Return [x, y] of the center of cell containing provided text 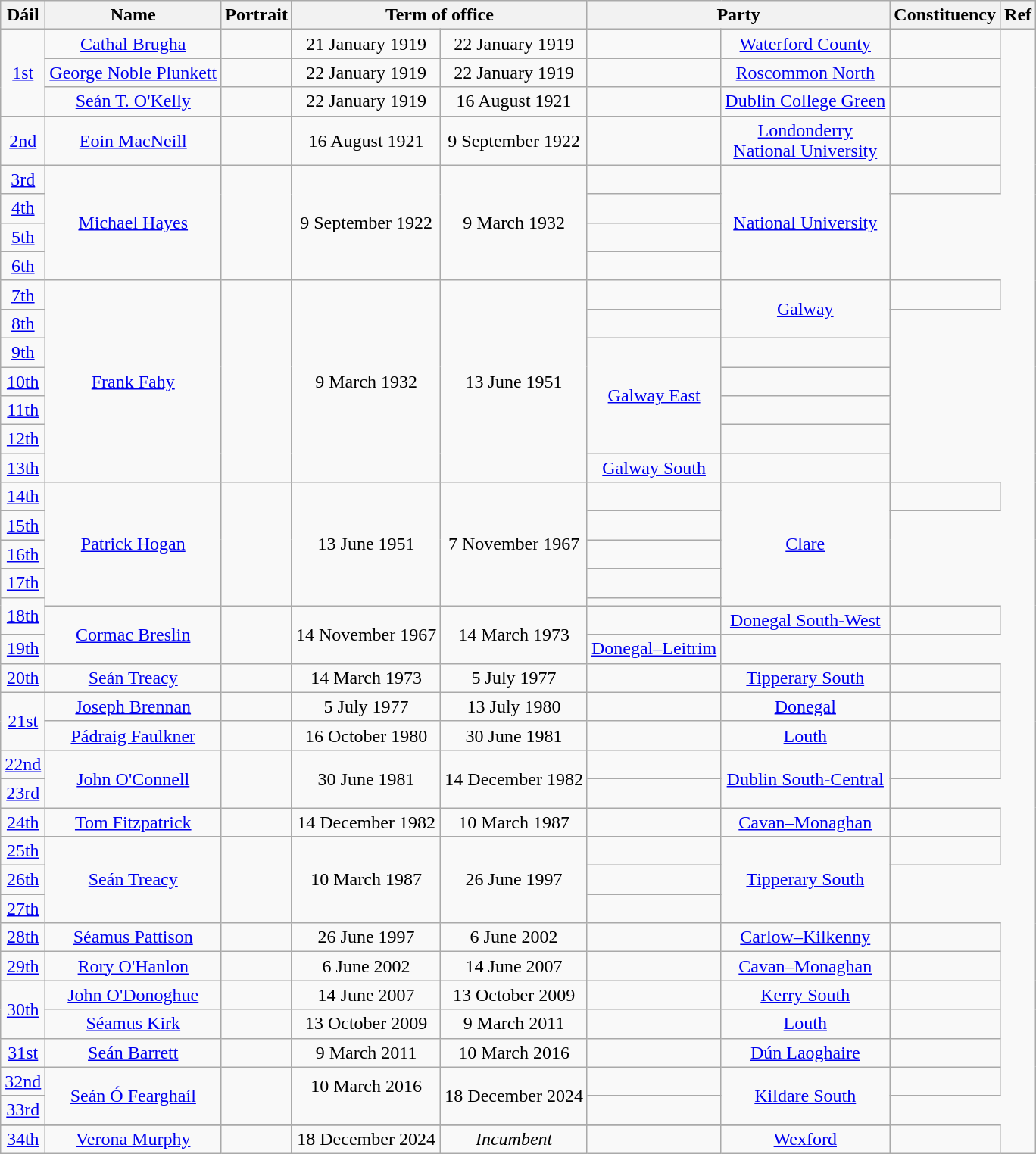
8th [23, 323]
9th [23, 352]
Dún Laoghaire [806, 1053]
Dublin South-Central [806, 778]
14 November 1967 [366, 635]
Donegal South-West [806, 620]
26th [23, 880]
6th [23, 266]
3rd [23, 179]
33rd [23, 1110]
14th [23, 497]
13 July 1980 [514, 706]
Term of office [439, 15]
John O'Connell [133, 778]
Donegal–Leitrim [654, 649]
Donegal [806, 706]
Seán Ó Fearghaíl [133, 1096]
Constituency [945, 15]
Carlow–Kilkenny [806, 937]
15th [23, 526]
National University [806, 223]
Tom Fitzpatrick [133, 822]
7 November 1967 [514, 544]
1st [23, 73]
Galway East [654, 395]
Joseph Brennan [133, 706]
Dáil [23, 15]
22nd [23, 764]
20th [23, 678]
John O'Donoghue [133, 995]
Wexford [806, 1139]
34th [23, 1139]
28th [23, 937]
11th [23, 410]
Galway [806, 309]
Galway South [654, 468]
LondonderryNational University [806, 141]
23rd [23, 793]
21st [23, 721]
Séamus Kirk [133, 1024]
Kerry South [806, 995]
32nd [23, 1081]
16th [23, 554]
17th [23, 583]
19th [23, 649]
Frank Fahy [133, 381]
Cathal Brugha [133, 44]
2nd [23, 141]
Cormac Breslin [133, 635]
Waterford County [806, 44]
27th [23, 909]
Patrick Hogan [133, 544]
25th [23, 851]
4th [23, 208]
Portrait [257, 15]
Verona Murphy [133, 1139]
Seán Barrett [133, 1053]
12th [23, 439]
16 October 1980 [366, 735]
24th [23, 822]
Name [133, 15]
Ref [1018, 15]
Seán T. O'Kelly [133, 101]
Pádraig Faulkner [133, 735]
7th [23, 295]
Séamus Pattison [133, 937]
30th [23, 1009]
George Noble Plunkett [133, 73]
Kildare South [806, 1096]
Party [738, 15]
10th [23, 381]
13th [23, 468]
Incumbent [514, 1139]
18th [23, 616]
Rory O'Hanlon [133, 966]
Roscommon North [806, 73]
31st [23, 1053]
5th [23, 237]
Eoin MacNeill [133, 141]
Michael Hayes [133, 223]
Dublin College Green [806, 101]
Clare [806, 544]
21 January 1919 [366, 44]
29th [23, 966]
